Output the (x, y) coordinate of the center of the cell containing the given text.  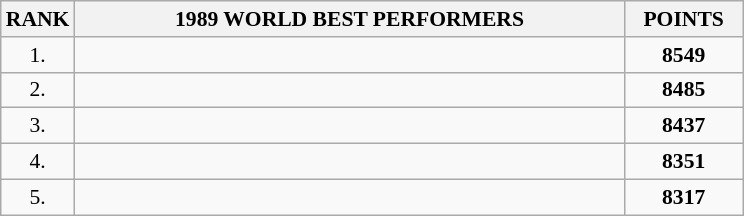
8317 (684, 197)
1. (38, 55)
8437 (684, 126)
2. (38, 90)
8485 (684, 90)
8549 (684, 55)
POINTS (684, 19)
3. (38, 126)
4. (38, 162)
1989 WORLD BEST PERFORMERS (349, 19)
RANK (38, 19)
8351 (684, 162)
5. (38, 197)
